Output the [X, Y] coordinate of the center of the cell containing the given text.  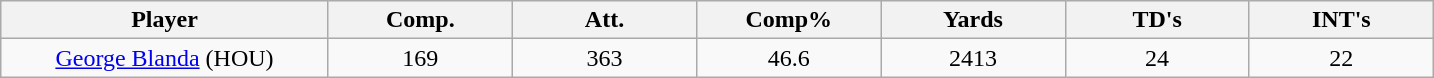
Comp. [420, 20]
Yards [973, 20]
169 [420, 58]
2413 [973, 58]
George Blanda (HOU) [164, 58]
22 [1341, 58]
INT's [1341, 20]
Player [164, 20]
24 [1157, 58]
Att. [604, 20]
Comp% [789, 20]
46.6 [789, 58]
363 [604, 58]
TD's [1157, 20]
